Return (x, y) of the center of cell containing provided text 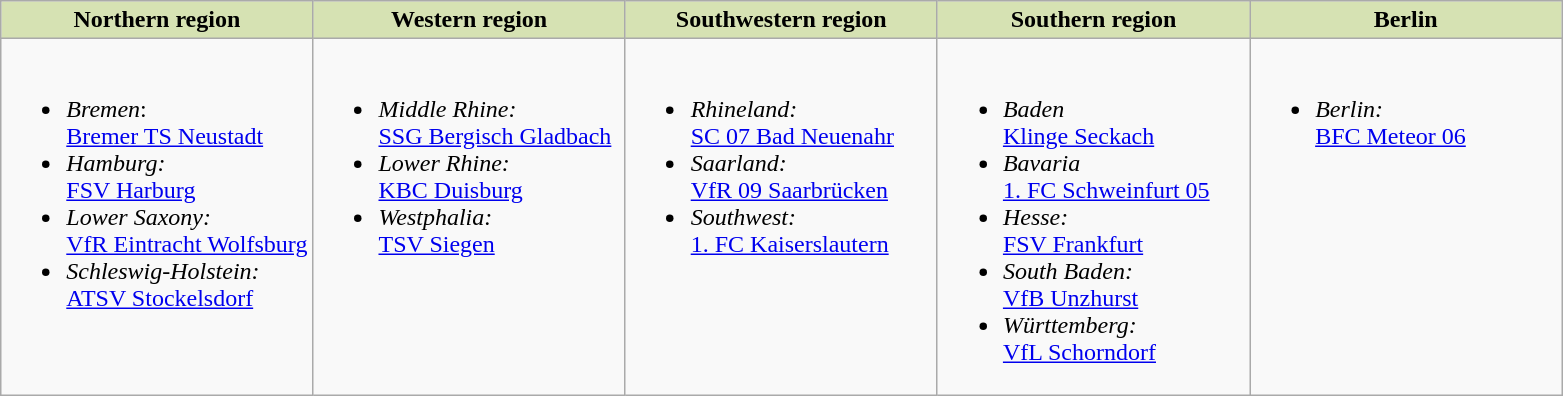
Berlin (1406, 20)
Northern region (157, 20)
Southern region (1093, 20)
Bremen:Bremer TS NeustadtHamburg:FSV HarburgLower Saxony:VfR Eintracht WolfsburgSchleswig-Holstein:ATSV Stockelsdorf (157, 217)
Middle Rhine:SSG Bergisch GladbachLower Rhine:KBC DuisburgWestphalia:TSV Siegen (469, 217)
Western region (469, 20)
Rhineland:SC 07 Bad NeuenahrSaarland: VfR 09 SaarbrückenSouthwest:1. FC Kaiserslautern (781, 217)
Berlin:BFC Meteor 06 (1406, 217)
BadenKlinge SeckachBavaria1. FC Schweinfurt 05Hesse:FSV FrankfurtSouth Baden:VfB UnzhurstWürttemberg:VfL Schorndorf (1093, 217)
Southwestern region (781, 20)
